Search for the cell housing the specified text and yield its (X, Y) center coordinate. 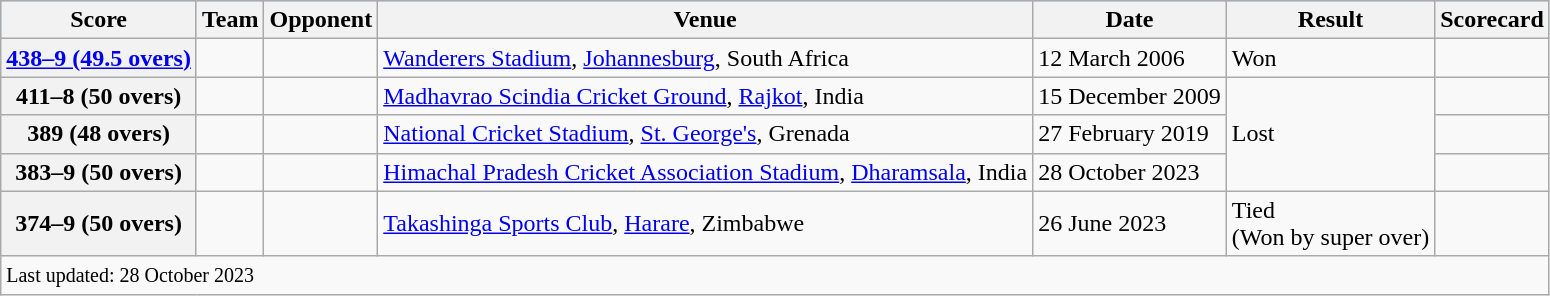
Result (1330, 20)
Lost (1330, 134)
Madhavrao Scindia Cricket Ground, Rajkot, India (706, 96)
Last updated: 28 October 2023 (776, 275)
12 March 2006 (1130, 58)
Date (1130, 20)
Score (99, 20)
Venue (706, 20)
28 October 2023 (1130, 172)
15 December 2009 (1130, 96)
438–9 (49.5 overs) (99, 58)
Won (1330, 58)
26 June 2023 (1130, 224)
National Cricket Stadium, St. George's, Grenada (706, 134)
Scorecard (1492, 20)
27 February 2019 (1130, 134)
Takashinga Sports Club, Harare, Zimbabwe (706, 224)
374–9 (50 overs) (99, 224)
Team (230, 20)
Himachal Pradesh Cricket Association Stadium, Dharamsala, India (706, 172)
389 (48 overs) (99, 134)
Wanderers Stadium, Johannesburg, South Africa (706, 58)
411–8 (50 overs) (99, 96)
Opponent (321, 20)
383–9 (50 overs) (99, 172)
Tied(Won by super over) (1330, 224)
